Scan for the cell matching the given text and deliver its (X, Y) coordinate at center. 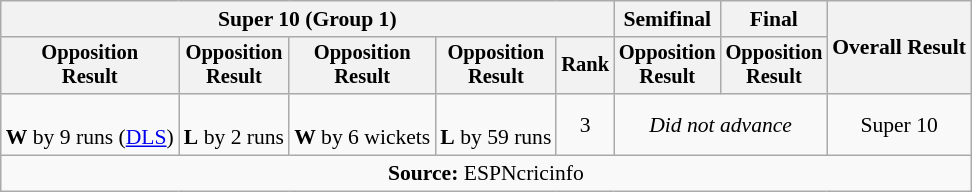
3 (585, 124)
Overall Result (899, 48)
L by 59 runs (496, 124)
Source: ESPNcricinfo (486, 174)
Super 10 (899, 124)
Rank (585, 66)
Super 10 (Group 1) (308, 19)
Did not advance (720, 124)
W by 9 runs (DLS) (90, 124)
L by 2 runs (234, 124)
Final (774, 19)
Semifinal (668, 19)
W by 6 wickets (362, 124)
